Scan for the cell matching the given text and deliver its [x, y] coordinate at center. 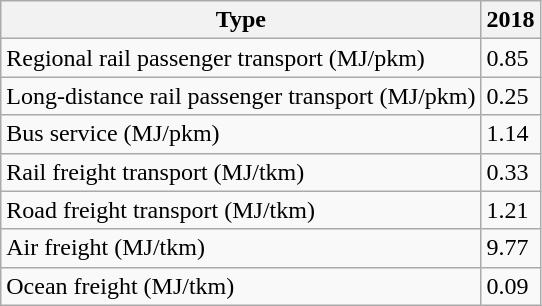
Ocean freight (MJ/tkm) [241, 286]
Road freight transport (MJ/tkm) [241, 210]
9.77 [510, 248]
Air freight (MJ/tkm) [241, 248]
0.09 [510, 286]
2018 [510, 20]
0.85 [510, 58]
Regional rail passenger transport (MJ/pkm) [241, 58]
Long-distance rail passenger transport (MJ/pkm) [241, 96]
1.14 [510, 134]
Rail freight transport (MJ/tkm) [241, 172]
0.33 [510, 172]
Bus service (MJ/pkm) [241, 134]
0.25 [510, 96]
1.21 [510, 210]
Type [241, 20]
